Capture the cell that displays the provided text and extract its (X, Y) central coordinate. 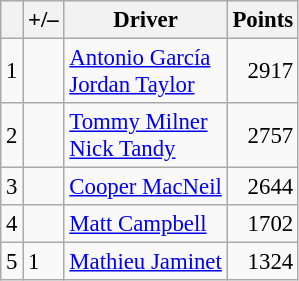
1324 (262, 262)
Driver (146, 20)
2917 (262, 72)
2757 (262, 136)
Cooper MacNeil (146, 187)
Tommy Milner Nick Tandy (146, 136)
2644 (262, 187)
1702 (262, 224)
Matt Campbell (146, 224)
2 (12, 136)
Mathieu Jaminet (146, 262)
5 (12, 262)
+/– (44, 20)
3 (12, 187)
Antonio García Jordan Taylor (146, 72)
4 (12, 224)
Points (262, 20)
